For the text-containing cell, return its midpoint in (X, Y) coordinate format. 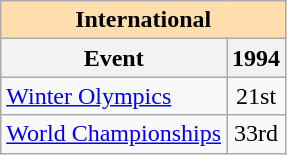
World Championships (114, 134)
33rd (256, 134)
1994 (256, 58)
Winter Olympics (114, 96)
Event (114, 58)
International (144, 20)
21st (256, 96)
